Determine the [X, Y] coordinate at the center of the cell enclosing the given text.  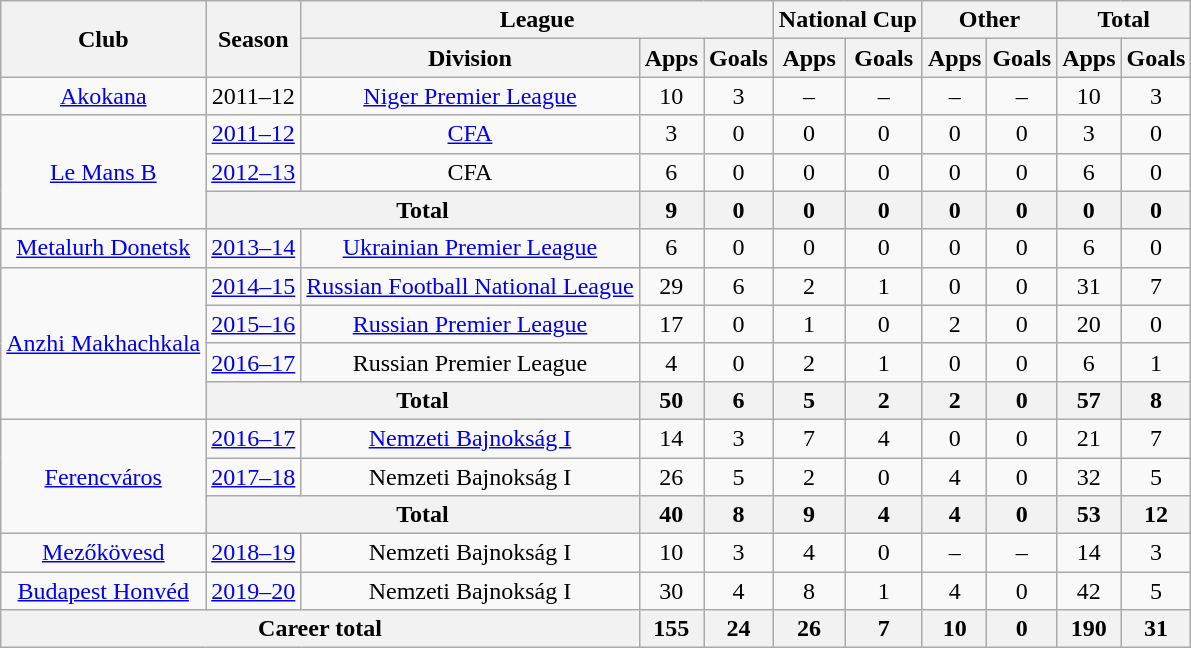
40 [671, 515]
Mezőkövesd [104, 553]
53 [1089, 515]
2012–13 [254, 172]
2019–20 [254, 591]
50 [671, 400]
2018–19 [254, 553]
24 [739, 629]
Ukrainian Premier League [470, 248]
League [538, 20]
Akokana [104, 96]
Russian Football National League [470, 286]
Season [254, 39]
2017–18 [254, 477]
2014–15 [254, 286]
42 [1089, 591]
2015–16 [254, 324]
Club [104, 39]
National Cup [848, 20]
Other [989, 20]
Anzhi Makhachkala [104, 343]
190 [1089, 629]
Ferencváros [104, 476]
29 [671, 286]
57 [1089, 400]
17 [671, 324]
Budapest Honvéd [104, 591]
Division [470, 58]
32 [1089, 477]
Niger Premier League [470, 96]
155 [671, 629]
12 [1156, 515]
Career total [320, 629]
30 [671, 591]
2013–14 [254, 248]
Metalurh Donetsk [104, 248]
20 [1089, 324]
Le Mans B [104, 172]
21 [1089, 438]
